Return the (x, y) coordinate for the center point of the cell that contains the specified text.  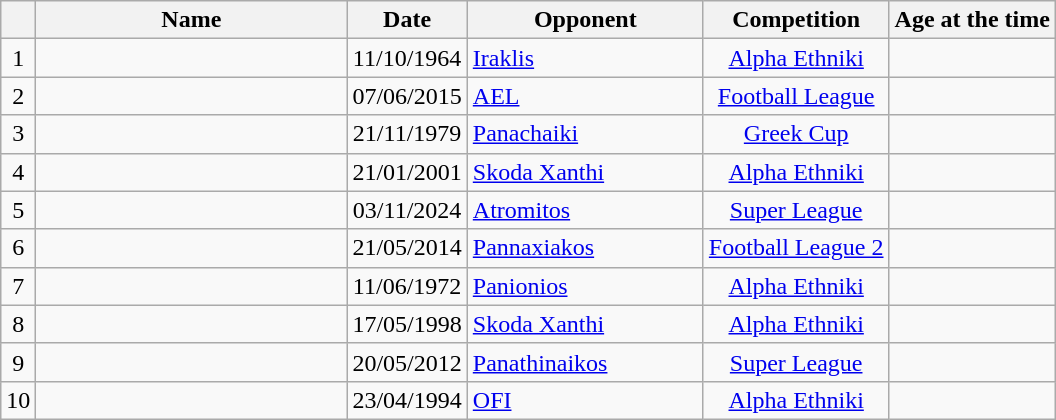
21/01/2001 (407, 172)
20/05/2012 (407, 362)
2 (18, 96)
Pannaxiakos (585, 248)
4 (18, 172)
1 (18, 58)
OFI (585, 400)
11/06/1972 (407, 286)
Competition (796, 20)
Panathinaikos (585, 362)
Name (192, 20)
Greek Cup (796, 134)
23/04/1994 (407, 400)
Football League 2 (796, 248)
Football League (796, 96)
7 (18, 286)
3 (18, 134)
Age at the time (972, 20)
9 (18, 362)
17/05/1998 (407, 324)
03/11/2024 (407, 210)
8 (18, 324)
10 (18, 400)
Iraklis (585, 58)
21/05/2014 (407, 248)
21/11/1979 (407, 134)
Panionios (585, 286)
07/06/2015 (407, 96)
Opponent (585, 20)
AEL (585, 96)
5 (18, 210)
Atromitos (585, 210)
11/10/1964 (407, 58)
6 (18, 248)
Panachaiki (585, 134)
Date (407, 20)
